Scan for the cell matching the given text and deliver its (x, y) coordinate at center. 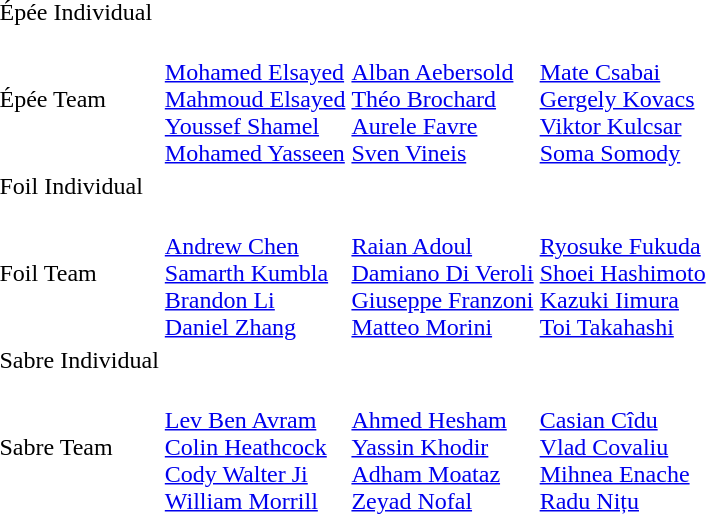
Alban AebersoldThéo BrochardAurele FavreSven Vineis (442, 99)
Mohamed ElsayedMahmoud ElsayedYoussef ShamelMohamed Yasseen (255, 99)
Raian AdoulDamiano Di VeroliGiuseppe FranzoniMatteo Morini (442, 273)
Andrew ChenSamarth KumblaBrandon LiDaniel Zhang (255, 273)
